Return the [x, y] coordinate for the center point of the cell that contains the specified text.  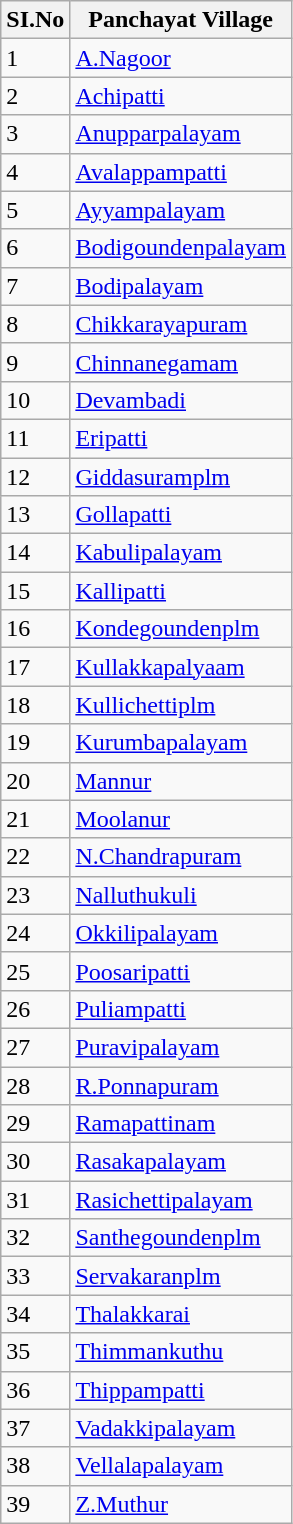
Achipatti [181, 96]
38 [36, 1466]
20 [36, 781]
Eripatti [181, 438]
29 [36, 1124]
25 [36, 971]
34 [36, 1314]
39 [36, 1504]
10 [36, 400]
37 [36, 1428]
Ayyampalayam [181, 210]
4 [36, 172]
Thippampatti [181, 1390]
19 [36, 743]
17 [36, 667]
Thalakkarai [181, 1314]
Bodipalayam [181, 286]
8 [36, 324]
Avalappampatti [181, 172]
Bodigoundenpalayam [181, 248]
SI.No [36, 20]
Puravipalayam [181, 1047]
Rasichettipalayam [181, 1200]
A.Nagoor [181, 58]
Z.Muthur [181, 1504]
N.Chandrapuram [181, 857]
21 [36, 819]
Puliampatti [181, 1009]
Mannur [181, 781]
Kondegoundenplm [181, 629]
R.Ponnapuram [181, 1085]
Kabulipalayam [181, 553]
Okkilipalayam [181, 933]
Kurumbapalayam [181, 743]
Poosaripatti [181, 971]
Chikkarayapuram [181, 324]
Kullakkapalyaam [181, 667]
Panchayat Village [181, 20]
Devambadi [181, 400]
35 [36, 1352]
Gollapatti [181, 515]
12 [36, 477]
30 [36, 1162]
Rasakapalayam [181, 1162]
3 [36, 134]
15 [36, 591]
26 [36, 1009]
13 [36, 515]
Vadakkipalayam [181, 1428]
Chinnanegamam [181, 362]
22 [36, 857]
23 [36, 895]
36 [36, 1390]
16 [36, 629]
Thimmankuthu [181, 1352]
Servakaranplm [181, 1276]
5 [36, 210]
14 [36, 553]
Ramapattinam [181, 1124]
6 [36, 248]
27 [36, 1047]
2 [36, 96]
Vellalapalayam [181, 1466]
11 [36, 438]
Anupparpalayam [181, 134]
24 [36, 933]
Santhegoundenplm [181, 1238]
1 [36, 58]
9 [36, 362]
Kallipatti [181, 591]
32 [36, 1238]
31 [36, 1200]
7 [36, 286]
Giddasuramplm [181, 477]
Nalluthukuli [181, 895]
33 [36, 1276]
Kullichettiplm [181, 705]
28 [36, 1085]
Moolanur [181, 819]
18 [36, 705]
